Output the [x, y] coordinate of the center of the cell containing the given text.  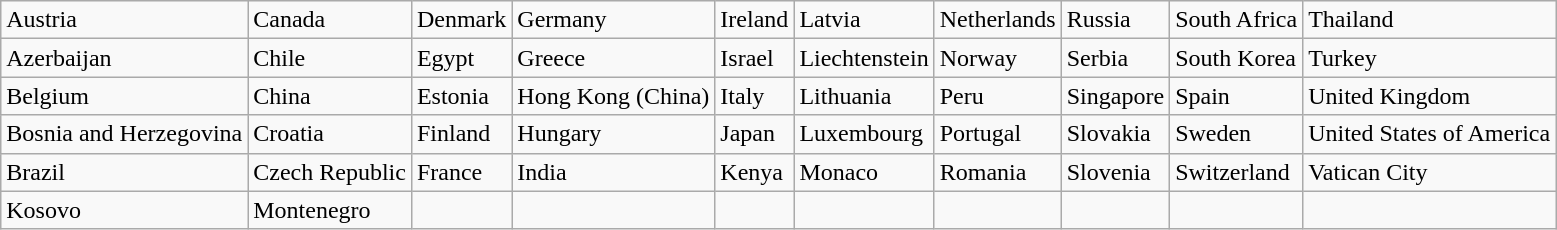
Serbia [1115, 58]
Slovakia [1115, 134]
Greece [614, 58]
Romania [998, 172]
France [461, 172]
Turkey [1430, 58]
Austria [124, 20]
South Africa [1236, 20]
Liechtenstein [864, 58]
Hong Kong (China) [614, 96]
China [330, 96]
Switzerland [1236, 172]
Slovenia [1115, 172]
Hungary [614, 134]
Singapore [1115, 96]
Portugal [998, 134]
Italy [754, 96]
Bosnia and Herzegovina [124, 134]
Czech Republic [330, 172]
Kosovo [124, 210]
Thailand [1430, 20]
Spain [1236, 96]
Japan [754, 134]
Russia [1115, 20]
Peru [998, 96]
Vatican City [1430, 172]
Egypt [461, 58]
Germany [614, 20]
Finland [461, 134]
Denmark [461, 20]
Belgium [124, 96]
United Kingdom [1430, 96]
Croatia [330, 134]
Ireland [754, 20]
Monaco [864, 172]
Estonia [461, 96]
Kenya [754, 172]
Israel [754, 58]
Netherlands [998, 20]
Montenegro [330, 210]
Brazil [124, 172]
Lithuania [864, 96]
Luxembourg [864, 134]
Chile [330, 58]
Azerbaijan [124, 58]
South Korea [1236, 58]
Latvia [864, 20]
India [614, 172]
Canada [330, 20]
Sweden [1236, 134]
Norway [998, 58]
United States of America [1430, 134]
